Determine the [X, Y] coordinate at the center of the cell enclosing the given text.  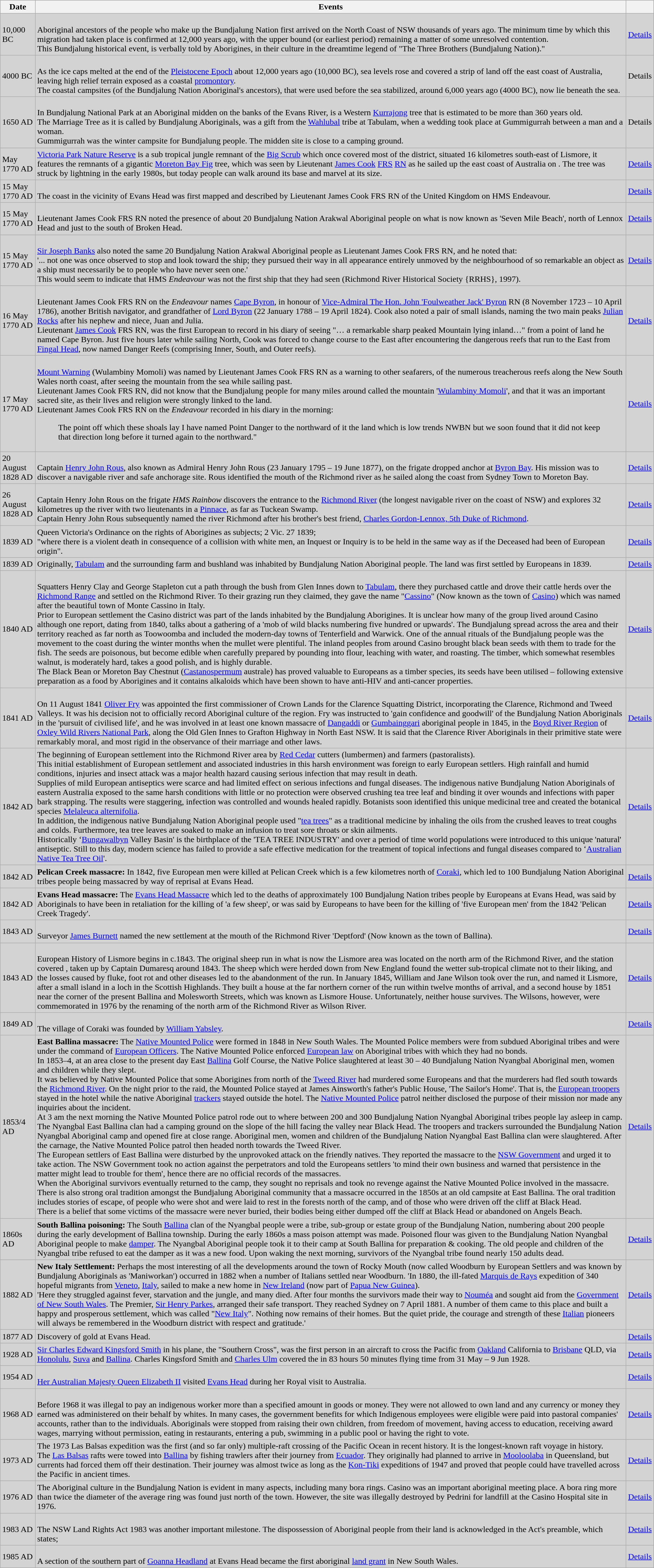
1968 AD [18, 1414]
1853/4 AD [18, 1127]
26 August 1828 AD [18, 504]
The village of Coraki was founded by William Yabsley. [330, 1024]
1973 AD [18, 1460]
1860s AD [18, 1239]
May 1770 AD [18, 164]
Date [18, 7]
17 May 1770 AD [18, 404]
1841 AD [18, 718]
1849 AD [18, 1024]
A section of the southern part of Goanna Headland at Evans Head became the first aboriginal land grant in New South Wales. [330, 1556]
1983 AD [18, 1529]
Her Australian Majesty Queen Elizabeth II visited Evans Head during her Royal visit to Australia. [330, 1377]
1928 AD [18, 1354]
The coast in the vicinity of Evans Head was first mapped and described by Lieutenant James Cook FRS RN of the United Kingdom on HMS Endeavour. [330, 191]
10,000 BC [18, 34]
4000 BC [18, 76]
Surveyor James Burnett named the new settlement at the mouth of the Richmond River 'Deptford' (Now known as the town of Ballina). [330, 932]
1840 AD [18, 629]
1882 AD [18, 1295]
1976 AD [18, 1497]
1985 AD [18, 1556]
1954 AD [18, 1377]
Discovery of gold at Evans Head. [330, 1336]
20 August 1828 AD [18, 468]
16 May 1770 AD [18, 321]
1877 AD [18, 1336]
1650 AD [18, 122]
Events [330, 7]
